Find where the given text appears and provide that cell's center as (x, y) coordinate. 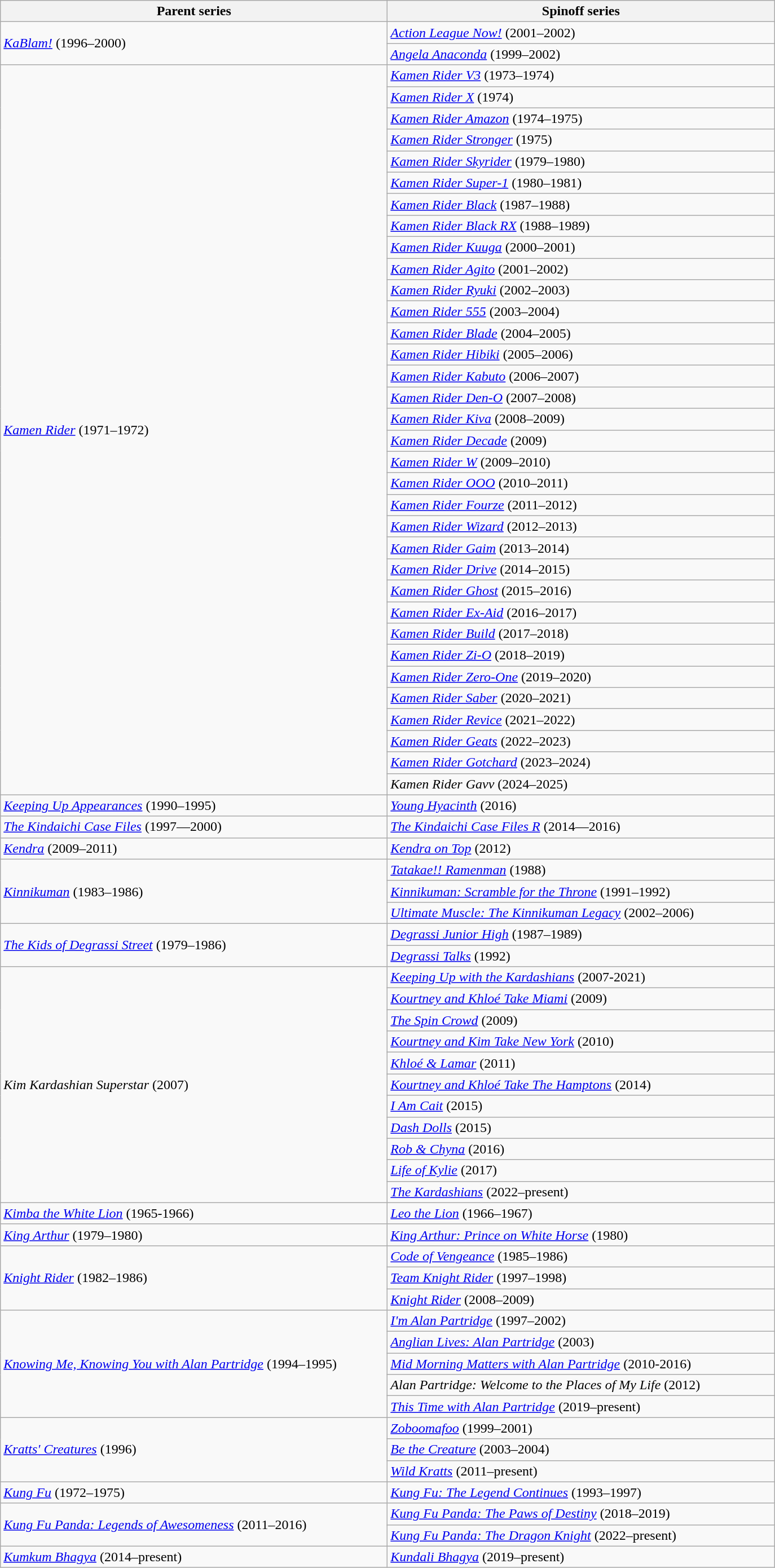
Keeping Up with the Kardashians (2007-2021) (581, 977)
Dash Dolls (2015) (581, 1127)
Kamen Rider (1971–1972) (194, 430)
Kamen Rider Hibiki (2005–2006) (581, 355)
Team Knight Rider (1997–1998) (581, 1278)
Kung Fu (1972–1975) (194, 1492)
Knowing Me, Knowing You with Alan Partridge (1994–1995) (194, 1364)
Young Hyacinth (2016) (581, 805)
Life of Kylie (2017) (581, 1170)
Be the Creature (2003–2004) (581, 1450)
Kamen Rider Fourze (2011–2012) (581, 505)
Kamen Rider Den-O (2007–2008) (581, 398)
Code of Vengeance (1985–1986) (581, 1256)
Tatakae!! Ramenman (1988) (581, 870)
Kamen Rider Agito (2001–2002) (581, 269)
Kim Kardashian Superstar (2007) (194, 1085)
Kamen Rider Amazon (1974–1975) (581, 118)
Kimba the White Lion (1965-1966) (194, 1213)
Knight Rider (1982–1986) (194, 1278)
Ultimate Muscle: The Kinnikuman Legacy (2002–2006) (581, 913)
Kourtney and Khloé Take The Hamptons (2014) (581, 1085)
Angela Anaconda (1999–2002) (581, 54)
Kamen Rider Decade (2009) (581, 441)
Rob & Chyna (2016) (581, 1149)
Kamen Rider Gotchard (2023–2024) (581, 763)
Kendra on Top (2012) (581, 848)
Kamen Rider Gaim (2013–2014) (581, 548)
This Time with Alan Partridge (2019–present) (581, 1407)
Degrassi Junior High (1987–1989) (581, 934)
Kamen Rider Geats (2022–2023) (581, 741)
Kung Fu Panda: Legends of Awesomeness (2011–2016) (194, 1525)
KaBlam! (1996–2000) (194, 43)
Kamen Rider Stronger (1975) (581, 140)
Wild Kratts (2011–present) (581, 1471)
Spinoff series (581, 11)
The Kids of Degrassi Street (1979–1986) (194, 945)
Kamen Rider Super-1 (1980–1981) (581, 183)
Kinnikuman (1983–1986) (194, 891)
Kamen Rider Black (1987–1988) (581, 204)
Kamen Rider Zi-O (2018–2019) (581, 655)
Leo the Lion (1966–1967) (581, 1213)
Kourtney and Kim Take New York (2010) (581, 1042)
Kundali Bhagya (2019–present) (581, 1557)
Action League Now! (2001–2002) (581, 33)
Kung Fu Panda: The Paws of Destiny (2018–2019) (581, 1514)
Kamen Rider Ryuki (2002–2003) (581, 290)
Kamen Rider OOO (2010–2011) (581, 483)
Knight Rider (2008–2009) (581, 1299)
Kamen Rider Wizard (2012–2013) (581, 526)
The Kardashians (2022–present) (581, 1192)
The Kindaichi Case Files (1997—2000) (194, 827)
Kamen Rider Revice (2021–2022) (581, 720)
Parent series (194, 11)
Kamen Rider Saber (2020–2021) (581, 698)
Kamen Rider X (1974) (581, 97)
Zoboomafoo (1999–2001) (581, 1428)
I Am Cait (2015) (581, 1106)
Kamen Rider V3 (1973–1974) (581, 76)
Kamen Rider Build (2017–2018) (581, 634)
Kamen Rider Gavv (2024–2025) (581, 784)
Anglian Lives: Alan Partridge (2003) (581, 1342)
King Arthur: Prince on White Horse (1980) (581, 1235)
Kendra (2009–2011) (194, 848)
Kamen Rider Ex-Aid (2016–2017) (581, 612)
Khloé & Lamar (2011) (581, 1063)
Alan Partridge: Welcome to the Places of My Life (2012) (581, 1385)
Kung Fu: The Legend Continues (1993–1997) (581, 1492)
Mid Morning Matters with Alan Partridge (2010-2016) (581, 1364)
Kamen Rider 555 (2003–2004) (581, 312)
The Kindaichi Case Files R (2014—2016) (581, 827)
Kamen Rider Kuuga (2000–2001) (581, 247)
King Arthur (1979–1980) (194, 1235)
Degrassi Talks (1992) (581, 956)
Kourtney and Khloé Take Miami (2009) (581, 999)
Kamen Rider Kiva (2008–2009) (581, 419)
I'm Alan Partridge (1997–2002) (581, 1321)
Kamen Rider Black RX (1988–1989) (581, 226)
The Spin Crowd (2009) (581, 1020)
Kamen Rider Ghost (2015–2016) (581, 591)
Kumkum Bhagya (2014–present) (194, 1557)
Kratts' Creatures (1996) (194, 1450)
Kamen Rider Drive (2014–2015) (581, 569)
Kamen Rider Blade (2004–2005) (581, 333)
Keeping Up Appearances (1990–1995) (194, 805)
Kung Fu Panda: The Dragon Knight (2022–present) (581, 1535)
Kamen Rider W (2009–2010) (581, 462)
Kamen Rider Zero-One (2019–2020) (581, 677)
Kinnikuman: Scramble for the Throne (1991–1992) (581, 891)
Kamen Rider Kabuto (2006–2007) (581, 376)
Kamen Rider Skyrider (1979–1980) (581, 161)
